Detect which cell encompasses the target text, then output its (x, y) center coordinate. 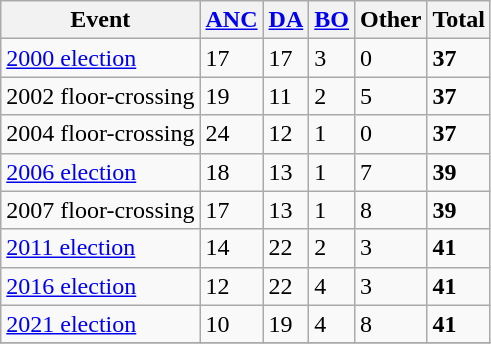
Other (391, 20)
2002 floor-crossing (100, 96)
2006 election (100, 172)
24 (232, 134)
ANC (232, 20)
2007 floor-crossing (100, 210)
2004 floor-crossing (100, 134)
18 (232, 172)
2016 election (100, 286)
11 (286, 96)
2000 election (100, 58)
10 (232, 324)
2011 election (100, 248)
7 (391, 172)
BO (332, 20)
5 (391, 96)
Total (459, 20)
14 (232, 248)
DA (286, 20)
2021 election (100, 324)
Event (100, 20)
